Return (X, Y) of the center of cell containing provided text 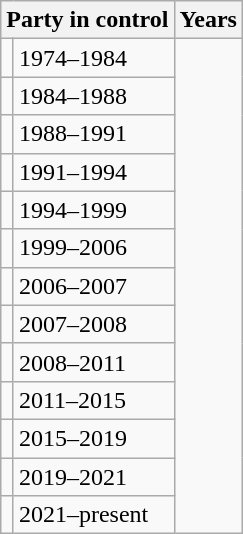
1991–1994 (94, 172)
2019–2021 (94, 477)
2007–2008 (94, 324)
2015–2019 (94, 438)
2006–2007 (94, 286)
1984–1988 (94, 96)
1988–1991 (94, 134)
1994–1999 (94, 210)
1999–2006 (94, 248)
2011–2015 (94, 400)
Party in control (88, 20)
2008–2011 (94, 362)
2021–present (94, 515)
Years (208, 20)
1974–1984 (94, 58)
